Pinpoint the cell where the given text exists, returning its (X, Y) midpoint coordinate. 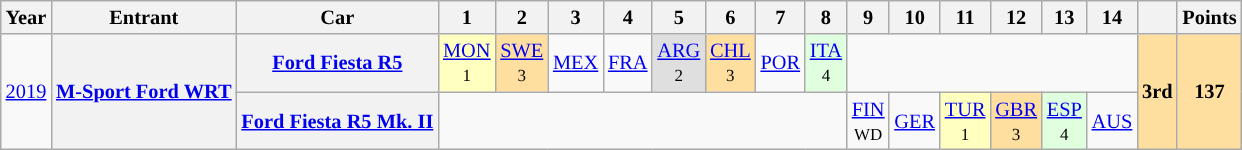
2 (522, 17)
137 (1209, 92)
ITA4 (826, 63)
3rd (1157, 92)
Car (337, 17)
GBR3 (1016, 121)
1 (466, 17)
TUR1 (965, 121)
Entrant (144, 17)
M-Sport Ford WRT (144, 92)
SWE3 (522, 63)
11 (965, 17)
Ford Fiesta R5 Mk. II (337, 121)
7 (780, 17)
3 (576, 17)
CHL3 (730, 63)
10 (914, 17)
14 (1112, 17)
MEX (576, 63)
AUS (1112, 121)
2019 (26, 92)
FRA (628, 63)
4 (628, 17)
12 (1016, 17)
GER (914, 121)
FINWD (868, 121)
6 (730, 17)
POR (780, 63)
ARG2 (678, 63)
Ford Fiesta R5 (337, 63)
5 (678, 17)
9 (868, 17)
13 (1064, 17)
MON1 (466, 63)
8 (826, 17)
Points (1209, 17)
Year (26, 17)
ESP4 (1064, 121)
